Locate the cell with the specified text and output its (X, Y) center coordinate. 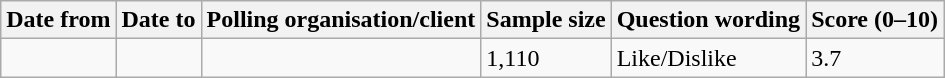
Date from (58, 20)
Date to (158, 20)
1,110 (546, 58)
3.7 (875, 58)
Score (0–10) (875, 20)
Sample size (546, 20)
Like/Dislike (708, 58)
Question wording (708, 20)
Polling organisation/client (341, 20)
